Pinpoint the cell where the given text exists, returning its (x, y) midpoint coordinate. 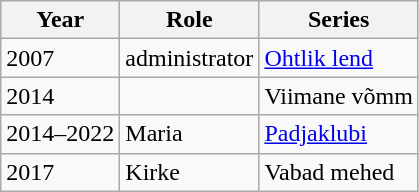
Vabad mehed (339, 172)
Padjaklubi (339, 134)
2017 (60, 172)
Viimane võmm (339, 96)
Role (190, 20)
Ohtlik lend (339, 58)
Year (60, 20)
2014 (60, 96)
Maria (190, 134)
Kirke (190, 172)
administrator (190, 58)
2007 (60, 58)
2014–2022 (60, 134)
Series (339, 20)
